Determine the [x, y] coordinate at the center of the cell enclosing the given text.  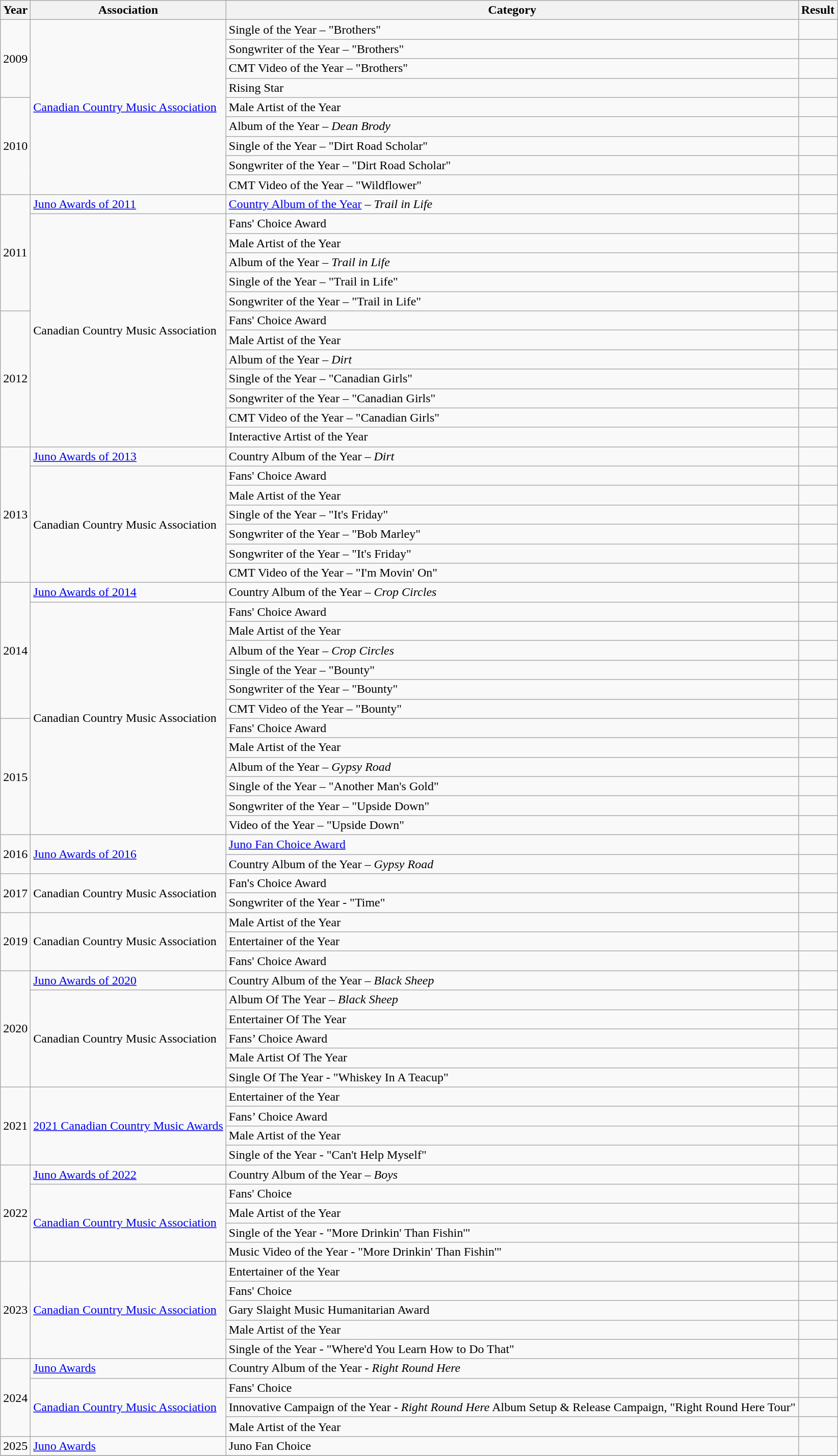
Single of the Year - "More Drinkin' Than Fishin'" [512, 1233]
Single of the Year – "Trail in Life" [512, 282]
2021 Canadian Country Music Awards [128, 1126]
Result [818, 10]
Year [15, 10]
Juno Awards of 2016 [128, 854]
Single of the Year – "Bounty" [512, 670]
Songwriter of the Year – "Brothers" [512, 49]
CMT Video of the Year – "Brothers" [512, 68]
Songwriter of the Year – "Trail in Life" [512, 301]
CMT Video of the Year – "I'm Movin' On" [512, 573]
Fan's Choice Award [512, 883]
2023 [15, 1310]
CMT Video of the Year – "Wildflower" [512, 185]
2013 [15, 514]
Country Album of the Year – Boys [512, 1174]
Songwriter of the Year – "Bob Marley" [512, 534]
2014 [15, 651]
Innovative Campaign of the Year - Right Round Here Album Setup & Release Campaign, "Right Round Here Tour" [512, 1407]
Songwriter of the Year – "Dirt Road Scholar" [512, 165]
Country Album of the Year - Right Round Here [512, 1368]
Category [512, 10]
Juno Awards of 2013 [128, 456]
2024 [15, 1397]
Juno Fan Choice [512, 1446]
Music Video of the Year - "More Drinkin' Than Fishin'" [512, 1252]
Album of the Year – Dean Brody [512, 126]
Songwriter of the Year – "Canadian Girls" [512, 398]
2017 [15, 893]
Single of the Year – "It's Friday" [512, 514]
2015 [15, 776]
2022 [15, 1213]
Country Album of the Year – Gypsy Road [512, 864]
2016 [15, 854]
Interactive Artist of the Year [512, 437]
Songwriter of the Year – "It's Friday" [512, 553]
Single of the Year – "Dirt Road Scholar" [512, 146]
CMT Video of the Year – "Bounty" [512, 709]
Single of the Year - "Where'd You Learn How to Do That" [512, 1349]
Album of the Year – Gypsy Road [512, 767]
Gary Slaight Music Humanitarian Award [512, 1310]
Album of the Year – Dirt [512, 359]
2019 [15, 942]
Single of the Year – "Another Man's Gold" [512, 786]
Album of the Year – Crop Circles [512, 651]
2021 [15, 1126]
Single Of The Year - "Whiskey In A Teacup" [512, 1077]
Association [128, 10]
Male Artist Of The Year [512, 1058]
Rising Star [512, 88]
Country Album of the Year – Black Sheep [512, 980]
2020 [15, 1029]
Single of the Year - "Can't Help Myself" [512, 1155]
CMT Video of the Year – "Canadian Girls" [512, 418]
Single of the Year – "Canadian Girls" [512, 379]
2025 [15, 1446]
Juno Awards of 2014 [128, 592]
Single of the Year – "Brothers" [512, 30]
Country Album of the Year – Crop Circles [512, 592]
2012 [15, 379]
Juno Awards of 2011 [128, 204]
Country Album of the Year – Trail in Life [512, 204]
Entertainer Of The Year [512, 1019]
Album Of The Year – Black Sheep [512, 1000]
Juno Awards of 2020 [128, 980]
Country Album of the Year – Dirt [512, 456]
Songwriter of the Year – "Bounty" [512, 689]
2011 [15, 252]
Songwriter of the Year - "Time" [512, 903]
2009 [15, 59]
Juno Awards of 2022 [128, 1174]
Album of the Year – Trail in Life [512, 263]
Video of the Year – "Upside Down" [512, 825]
2010 [15, 146]
Songwriter of the Year – "Upside Down" [512, 805]
Juno Fan Choice Award [512, 844]
